For the text-containing cell, return its midpoint in (X, Y) coordinate format. 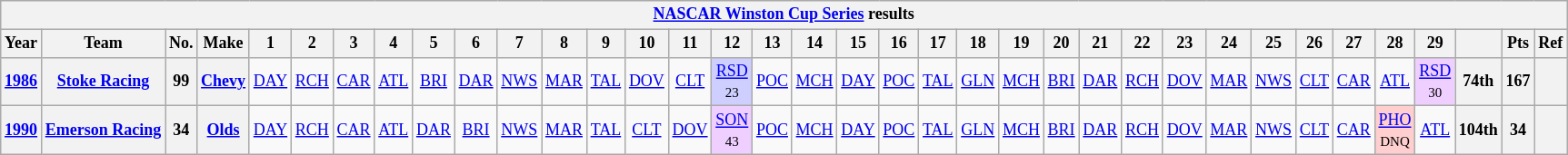
26 (1314, 44)
Pts (1518, 44)
22 (1143, 44)
14 (814, 44)
29 (1435, 44)
10 (647, 44)
Olds (224, 131)
16 (899, 44)
23 (1184, 44)
24 (1229, 44)
Chevy (224, 82)
27 (1353, 44)
PHODNQ (1394, 131)
1990 (22, 131)
19 (1022, 44)
Emerson Racing (103, 131)
9 (605, 44)
12 (733, 44)
17 (938, 44)
13 (773, 44)
7 (520, 44)
25 (1274, 44)
RSD30 (1435, 82)
104th (1478, 131)
SON43 (733, 131)
99 (182, 82)
RSD23 (733, 82)
No. (182, 44)
5 (434, 44)
Ref (1551, 44)
11 (690, 44)
167 (1518, 82)
Team (103, 44)
Make (224, 44)
Stoke Racing (103, 82)
8 (564, 44)
2 (312, 44)
15 (858, 44)
NASCAR Winston Cup Series results (784, 15)
20 (1062, 44)
1986 (22, 82)
3 (354, 44)
4 (394, 44)
28 (1394, 44)
21 (1100, 44)
1 (270, 44)
74th (1478, 82)
6 (476, 44)
Year (22, 44)
18 (978, 44)
